From the cell containing the given text, extract its center point as [x, y] coordinate. 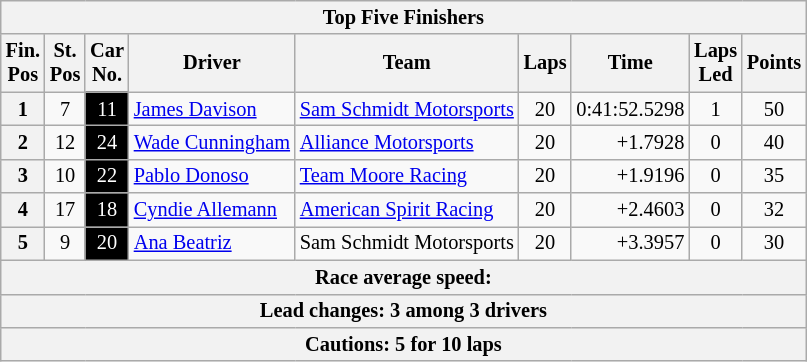
Team Moore Racing [407, 176]
Race average speed: [404, 277]
5 [23, 243]
11 [107, 109]
St.Pos [65, 63]
Fin.Pos [23, 63]
22 [107, 176]
Ana Beatriz [212, 243]
18 [107, 210]
CarNo. [107, 63]
Driver [212, 63]
7 [65, 109]
10 [65, 176]
Team [407, 63]
40 [774, 142]
3 [23, 176]
2 [23, 142]
Time [630, 63]
50 [774, 109]
24 [107, 142]
12 [65, 142]
American Spirit Racing [407, 210]
+3.3957 [630, 243]
+2.4603 [630, 210]
35 [774, 176]
+1.7928 [630, 142]
32 [774, 210]
Points [774, 63]
+1.9196 [630, 176]
17 [65, 210]
Lead changes: 3 among 3 drivers [404, 311]
LapsLed [716, 63]
30 [774, 243]
Alliance Motorsports [407, 142]
Wade Cunningham [212, 142]
4 [23, 210]
9 [65, 243]
Cautions: 5 for 10 laps [404, 344]
0:41:52.5298 [630, 109]
James Davison [212, 109]
Pablo Donoso [212, 176]
Top Five Finishers [404, 17]
Cyndie Allemann [212, 210]
Laps [546, 63]
